Pinpoint the cell where the given text exists, returning its [X, Y] midpoint coordinate. 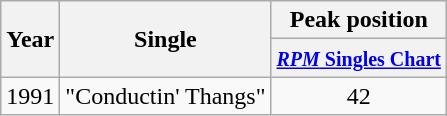
Single [166, 39]
Year [30, 39]
Peak position [358, 20]
"Conductin' Thangs" [166, 96]
RPM Singles Chart [358, 58]
42 [358, 96]
1991 [30, 96]
